Return [X, Y] of the center of cell containing provided text 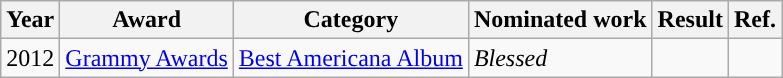
Category [350, 20]
Award [147, 20]
Ref. [754, 20]
2012 [30, 58]
Blessed [560, 58]
Year [30, 20]
Grammy Awards [147, 58]
Result [690, 20]
Nominated work [560, 20]
Best Americana Album [350, 58]
